Detect which cell encompasses the target text, then output its [X, Y] center coordinate. 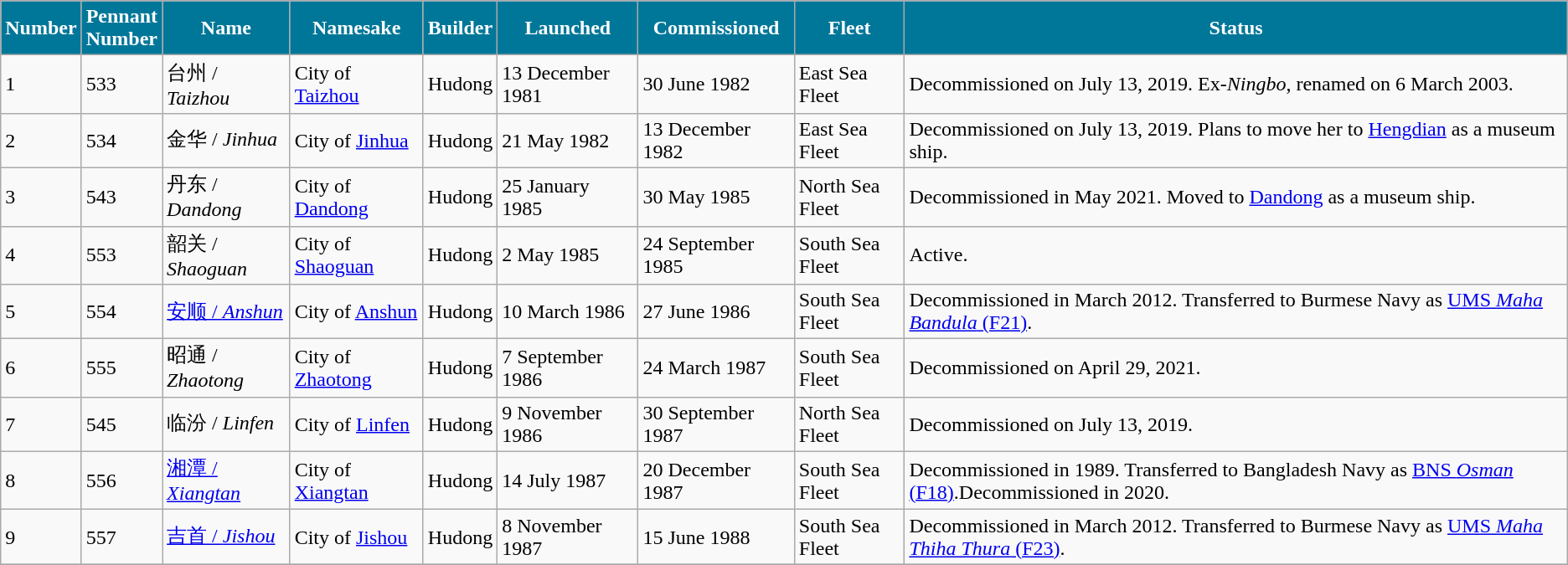
丹东 / Dandong [226, 197]
Number [41, 28]
4 [41, 255]
City of Shaoguan [357, 255]
9 [41, 537]
24 March 1987 [716, 368]
City of Jishou [357, 537]
9 November 1986 [568, 424]
City of Dandong [357, 197]
2 May 1985 [568, 255]
City of Anshun [357, 311]
1 [41, 85]
临汾 / Linfen [226, 424]
14 July 1987 [568, 480]
545 [121, 424]
Status [1236, 28]
556 [121, 480]
3 [41, 197]
Decommissioned in March 2012. Transferred to Burmese Navy as UMS Maha Thiha Thura (F23). [1236, 537]
Commissioned [716, 28]
7 September 1986 [568, 368]
24 September 1985 [716, 255]
555 [121, 368]
Decommissioned in May 2021. Moved to Dandong as a museum ship. [1236, 197]
Decommissioned in March 2012. Transferred to Burmese Navy as UMS Maha Bandula (F21). [1236, 311]
2 [41, 141]
Pennant Number [121, 28]
Name [226, 28]
8 November 1987 [568, 537]
13 December 1981 [568, 85]
30 May 1985 [716, 197]
Decommissioned on July 13, 2019. Plans to move her to Hengdian as a museum ship. [1236, 141]
554 [121, 311]
7 [41, 424]
533 [121, 85]
534 [121, 141]
韶关 / Shaoguan [226, 255]
543 [121, 197]
金华 / Jinhua [226, 141]
City of Xiangtan [357, 480]
10 March 1986 [568, 311]
Decommissioned on April 29, 2021. [1236, 368]
15 June 1988 [716, 537]
昭通 / Zhaotong [226, 368]
13 December 1982 [716, 141]
30 June 1982 [716, 85]
5 [41, 311]
湘潭 / Xiangtan [226, 480]
557 [121, 537]
27 June 1986 [716, 311]
Decommissioned in 1989. Transferred to Bangladesh Navy as BNS Osman (F18).Decommissioned in 2020. [1236, 480]
Namesake [357, 28]
Launched [568, 28]
6 [41, 368]
吉首 / Jishou [226, 537]
21 May 1982 [568, 141]
Fleet [849, 28]
Decommissioned on July 13, 2019. [1236, 424]
8 [41, 480]
安顺 / Anshun [226, 311]
Builder [460, 28]
30 September 1987 [716, 424]
台州 / Taizhou [226, 85]
Decommissioned on July 13, 2019. Ex-Ningbo, renamed on 6 March 2003. [1236, 85]
City of Linfen [357, 424]
City of Taizhou [357, 85]
City of Jinhua [357, 141]
City of Zhaotong [357, 368]
25 January 1985 [568, 197]
553 [121, 255]
Active. [1236, 255]
20 December 1987 [716, 480]
